Locate the cell with the specified text and output its (x, y) center coordinate. 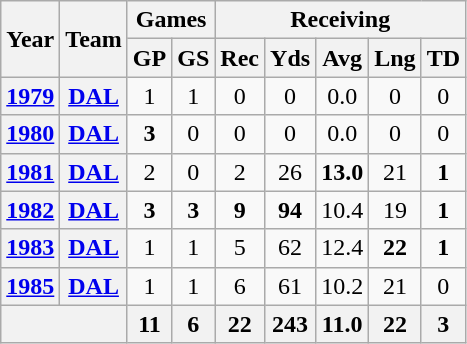
1981 (30, 172)
62 (290, 248)
Team (94, 39)
5 (240, 248)
1982 (30, 210)
TD (443, 58)
GP (149, 58)
13.0 (342, 172)
243 (290, 324)
1980 (30, 134)
Receiving (340, 20)
10.4 (342, 210)
11 (149, 324)
10.2 (342, 286)
94 (290, 210)
12.4 (342, 248)
9 (240, 210)
11.0 (342, 324)
Lng (395, 58)
19 (395, 210)
Avg (342, 58)
26 (290, 172)
61 (290, 286)
Yds (290, 58)
Rec (240, 58)
Year (30, 39)
Games (170, 20)
1985 (30, 286)
1983 (30, 248)
1979 (30, 96)
GS (194, 58)
